Return [X, Y] of the center of cell containing provided text 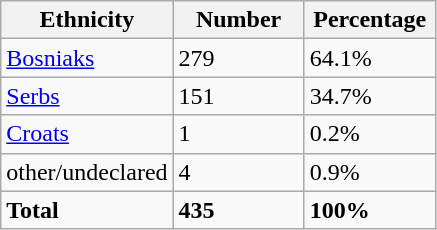
4 [238, 172]
Croats [87, 134]
279 [238, 58]
Serbs [87, 96]
Total [87, 210]
151 [238, 96]
Ethnicity [87, 20]
Number [238, 20]
34.7% [370, 96]
435 [238, 210]
100% [370, 210]
Bosniaks [87, 58]
1 [238, 134]
0.2% [370, 134]
Percentage [370, 20]
0.9% [370, 172]
other/undeclared [87, 172]
64.1% [370, 58]
